Detect which cell encompasses the target text, then output its (X, Y) center coordinate. 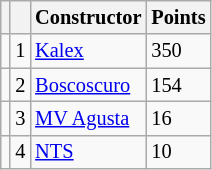
4 (20, 152)
2 (20, 85)
Kalex (88, 51)
3 (20, 118)
16 (178, 118)
Constructor (88, 17)
Points (178, 17)
NTS (88, 152)
154 (178, 85)
10 (178, 152)
1 (20, 51)
350 (178, 51)
Boscoscuro (88, 85)
MV Agusta (88, 118)
